Return the (x, y) coordinate for the center point of the cell that contains the specified text.  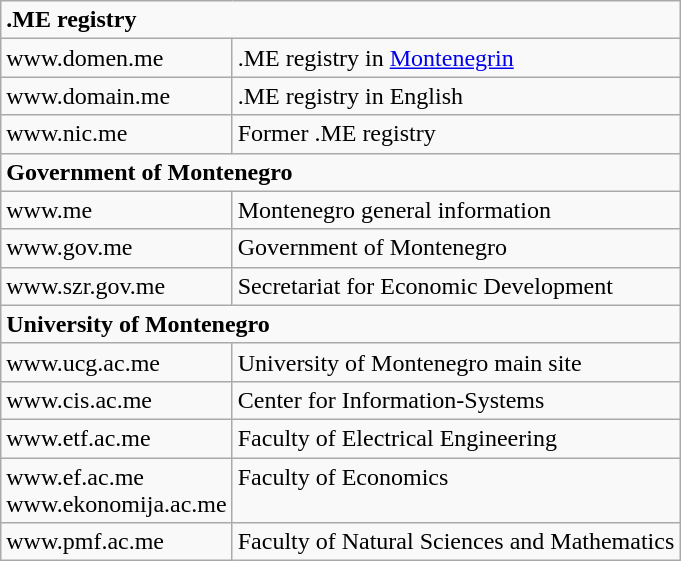
Secretariat for Economic Development (456, 286)
.ME registry (340, 20)
.ME registry in English (456, 96)
www.domain.me (116, 96)
Faculty of Economics (456, 490)
Faculty of Natural Sciences and Mathematics (456, 542)
Montenegro general information (456, 210)
www.ef.ac.mewww.ekonomija.ac.me (116, 490)
Faculty of Electrical Engineering (456, 438)
www.cis.ac.me (116, 400)
www.ucg.ac.me (116, 362)
University of Montenegro (340, 324)
www.nic.me (116, 134)
.ME registry in Montenegrin (456, 58)
www.domen.me (116, 58)
Former .ME registry (456, 134)
www.etf.ac.me (116, 438)
www.me (116, 210)
University of Montenegro main site (456, 362)
www.pmf.ac.me (116, 542)
www.szr.gov.me (116, 286)
Center for Information-Systems (456, 400)
www.gov.me (116, 248)
